Return [x, y] of the center of cell containing provided text 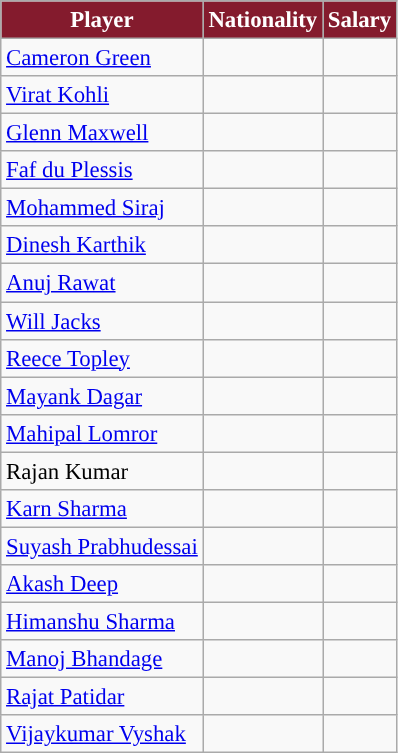
Faf du Plessis [102, 170]
Glenn Maxwell [102, 133]
Vijaykumar Vyshak [102, 734]
Manoj Bhandage [102, 659]
Anuj Rawat [102, 283]
Will Jacks [102, 321]
Virat Kohli [102, 95]
Mayank Dagar [102, 396]
Karn Sharma [102, 509]
Suyash Prabhudessai [102, 546]
Mohammed Siraj [102, 208]
Nationality [262, 20]
Player [102, 20]
Salary [360, 20]
Dinesh Karthik [102, 245]
Cameron Green [102, 58]
Reece Topley [102, 358]
Mahipal Lomror [102, 433]
Rajan Kumar [102, 471]
Akash Deep [102, 584]
Himanshu Sharma [102, 621]
Rajat Patidar [102, 697]
